Determine the [x, y] coordinate at the center of the cell enclosing the given text.  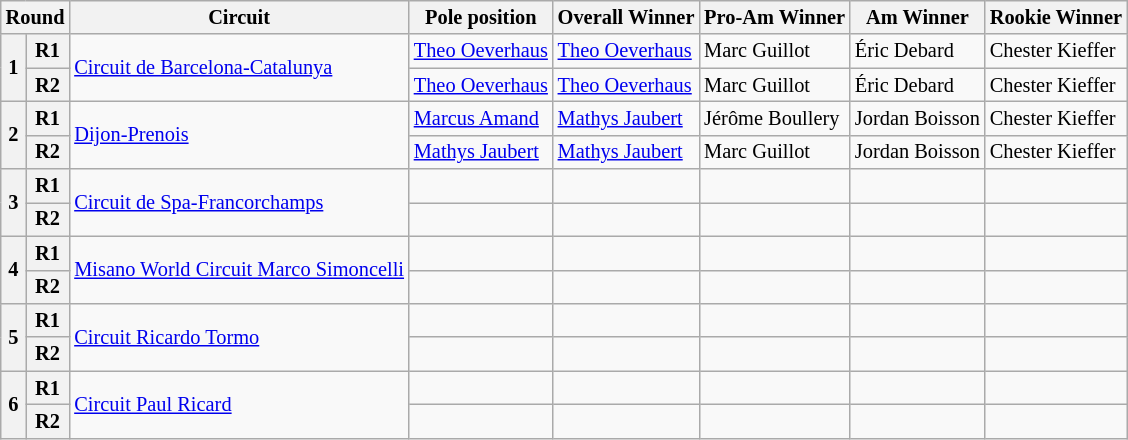
Round [36, 17]
3 [14, 202]
Overall Winner [626, 17]
4 [14, 270]
Circuit [239, 17]
Pole position [481, 17]
Misano World Circuit Marco Simoncelli [239, 270]
Dijon-Prenois [239, 134]
Rookie Winner [1056, 17]
5 [14, 336]
Pro-Am Winner [774, 17]
Am Winner [918, 17]
Circuit Paul Ricard [239, 404]
Circuit de Barcelona-Catalunya [239, 68]
Marcus Amand [481, 118]
1 [14, 68]
Circuit de Spa-Francorchamps [239, 202]
Jérôme Boullery [774, 118]
6 [14, 404]
Circuit Ricardo Tormo [239, 336]
2 [14, 134]
